Pinpoint the cell where the given text exists, returning its [x, y] midpoint coordinate. 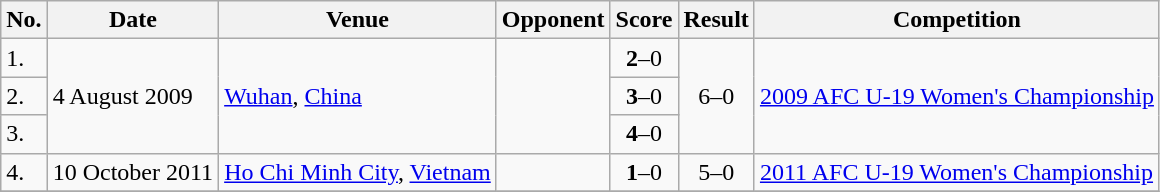
2011 AFC U-19 Women's Championship [956, 172]
2. [24, 96]
4 August 2009 [132, 96]
Competition [956, 20]
5–0 [716, 172]
3–0 [644, 96]
Score [644, 20]
4. [24, 172]
6–0 [716, 96]
Wuhan, China [358, 96]
1. [24, 58]
No. [24, 20]
1–0 [644, 172]
Result [716, 20]
Opponent [553, 20]
10 October 2011 [132, 172]
2009 AFC U-19 Women's Championship [956, 96]
Venue [358, 20]
Date [132, 20]
3. [24, 134]
2–0 [644, 58]
4–0 [644, 134]
Ho Chi Minh City, Vietnam [358, 172]
